Return the [X, Y] coordinate for the center point of the cell that contains the specified text.  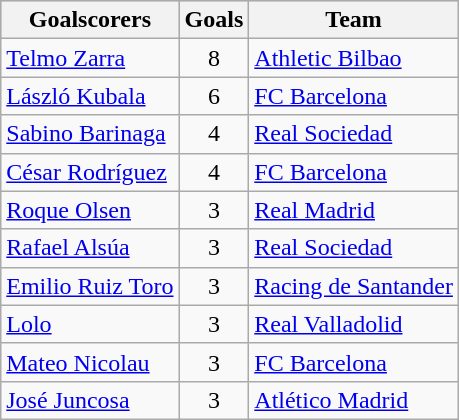
Sabino Barinaga [90, 134]
Lolo [90, 324]
László Kubala [90, 96]
Team [354, 20]
Rafael Alsúa [90, 248]
Emilio Ruiz Toro [90, 286]
Real Madrid [354, 210]
Racing de Santander [354, 286]
César Rodríguez [90, 172]
Goalscorers [90, 20]
Athletic Bilbao [354, 58]
Mateo Nicolau [90, 362]
6 [214, 96]
8 [214, 58]
José Juncosa [90, 400]
Roque Olsen [90, 210]
Telmo Zarra [90, 58]
Real Valladolid [354, 324]
Goals [214, 20]
Atlético Madrid [354, 400]
